For the text-containing cell, return its midpoint in (X, Y) coordinate format. 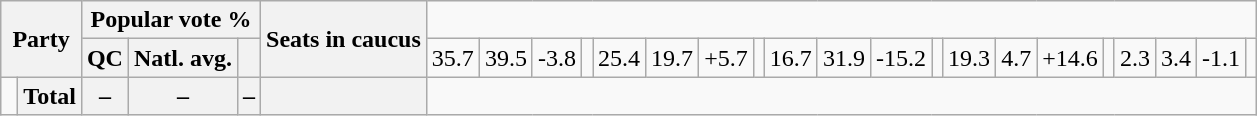
Popular vote % (170, 20)
Party (42, 39)
Natl. avg. (182, 58)
Seats in caucus (344, 39)
39.5 (506, 58)
25.4 (620, 58)
3.4 (1176, 58)
-3.8 (556, 58)
-15.2 (900, 58)
31.9 (844, 58)
35.7 (452, 58)
QC (104, 58)
4.7 (1016, 58)
+5.7 (726, 58)
2.3 (1134, 58)
-1.1 (1220, 58)
19.3 (970, 58)
+14.6 (1070, 58)
16.7 (790, 58)
19.7 (672, 58)
Total (50, 96)
